Determine the [X, Y] coordinate at the center of the cell enclosing the given text.  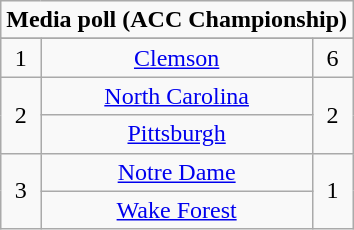
Media poll (ACC Championship) [177, 20]
Wake Forest [176, 210]
3 [21, 191]
6 [332, 58]
North Carolina [176, 96]
Notre Dame [176, 172]
Clemson [176, 58]
Pittsburgh [176, 134]
